Search for the cell housing the specified text and yield its (X, Y) center coordinate. 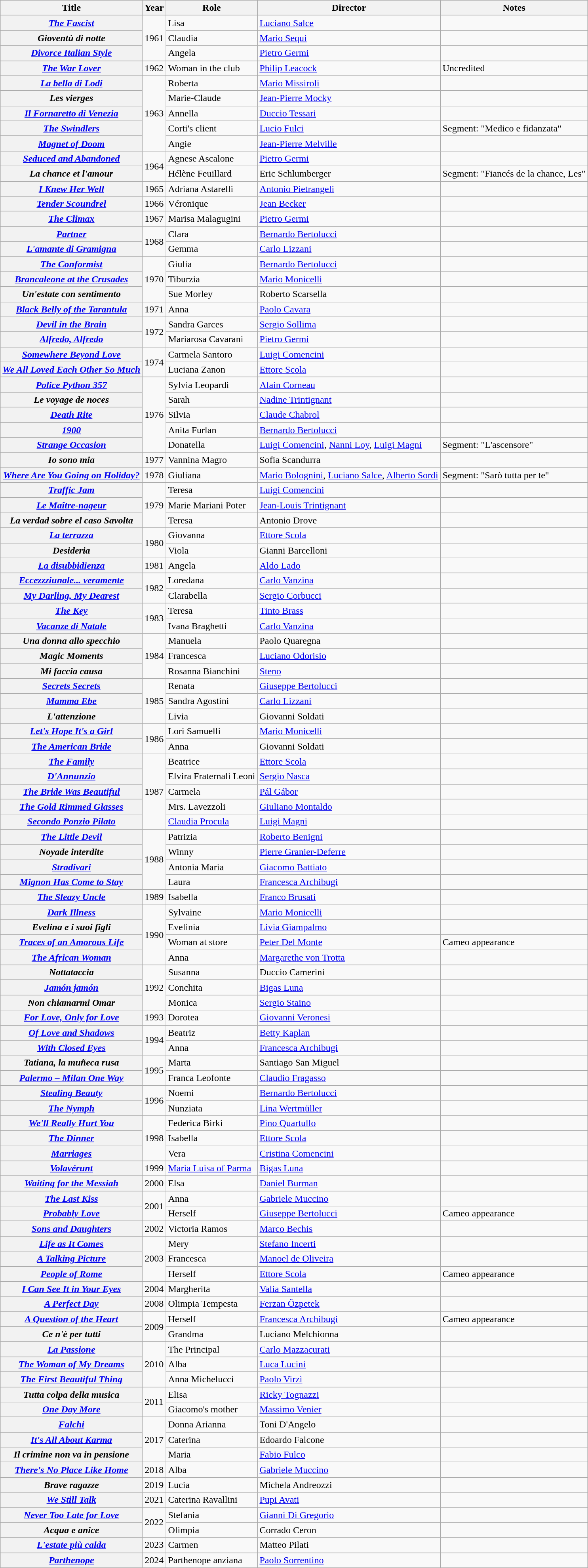
Divorce Italian Style (71, 53)
1988 (154, 859)
2018 (154, 1470)
Falchi (71, 1425)
The Bride Was Beautiful (71, 792)
Parthenope anziana (211, 1560)
For Love, Only for Love (71, 1018)
Giuliana (211, 475)
Evelinia (211, 927)
Jean-Pierre Melville (349, 143)
Marie Mariani Poter (211, 505)
The Sleazy Uncle (71, 897)
One Day More (71, 1410)
Lucio Fulci (349, 128)
Pál Gábor (349, 792)
With Closed Eyes (71, 1048)
The Dinner (71, 1138)
Giulia (211, 264)
The African Woman (71, 957)
A Perfect Day (71, 1304)
1995 (154, 1070)
Massimo Venier (349, 1410)
Magnet of Doom (71, 143)
La chance et l'amour (71, 173)
Victoria Ramos (211, 1229)
Sergio Sollima (349, 324)
Brancaleone at the Crusades (71, 279)
Mario Bolognini, Luciano Salce, Alberto Sordi (349, 475)
Luigi Comencini, Nanni Loy, Luigi Magni (349, 445)
Franco Brusati (349, 897)
Sylvaine (211, 912)
Corti's client (211, 128)
1980 (154, 543)
1900 (71, 430)
1971 (154, 309)
Acqua e anice (71, 1530)
Title (71, 8)
1985 (154, 701)
Paolo Quaregna (349, 641)
Segment: "Medico e fidanzata" (514, 128)
Sarah (211, 400)
Where Are You Going on Holiday? (71, 475)
The Family (71, 761)
Toni D'Angelo (349, 1425)
Steno (349, 671)
Claude Chabrol (349, 415)
1994 (154, 1040)
Jean-Pierre Mocky (349, 98)
Stealing Beauty (71, 1093)
Manoel de Oliveira (349, 1259)
Santiago San Miguel (349, 1063)
Roberto Scarsella (349, 294)
Magic Moments (71, 656)
Paolo Cavara (349, 309)
Luciano Odorisio (349, 656)
Strange Occasion (71, 445)
A Talking Picture (71, 1259)
La bella di Lodi (71, 83)
Viola (211, 550)
Anita Furlan (211, 430)
Luciana Zanon (211, 369)
2019 (154, 1485)
1961 (154, 38)
Notes (514, 8)
Pupi Avati (349, 1500)
Mery (211, 1244)
Antonio Pietrangeli (349, 189)
1970 (154, 279)
Nunziata (211, 1108)
The Little Devil (71, 837)
The First Beautiful Thing (71, 1379)
Susanna (211, 972)
Luca Lucini (349, 1364)
Caterina Ravallini (211, 1500)
I Can See It in Your Eyes (71, 1289)
The Woman of My Dreams (71, 1364)
Death Rite (71, 415)
Traffic Jam (71, 490)
Nadine Trintignant (349, 400)
Partner (71, 234)
Stradivari (71, 867)
Maria (211, 1455)
1963 (154, 113)
Giacomo's mother (211, 1410)
Uncredited (514, 68)
1990 (154, 934)
Secrets Secrets (71, 686)
1998 (154, 1138)
Jean Becker (349, 204)
Claudia Procula (211, 822)
2022 (154, 1522)
1999 (154, 1168)
Agnese Ascalone (211, 158)
Il Fornaretto di Venezia (71, 113)
Sue Morley (211, 294)
The Key (71, 611)
Parthenope (71, 1560)
2004 (154, 1289)
We All Loved Each Other So Much (71, 369)
Woman at store (211, 942)
Antonio Drove (349, 520)
La terrazza (71, 535)
Véronique (211, 204)
2011 (154, 1402)
Le voyage de noces (71, 400)
Stefania (211, 1515)
Black Belly of the Tarantula (71, 309)
Valia Santella (349, 1289)
Corrado Ceron (349, 1530)
Livia (211, 716)
1996 (154, 1100)
Palermo – Milan One Way (71, 1078)
Mario Sequi (349, 38)
1967 (154, 219)
Eccezzziunale... veramente (71, 580)
1972 (154, 332)
A Question of the Heart (71, 1319)
Elsa (211, 1184)
Giovanna (211, 535)
Ivana Braghetti (211, 626)
Lucia (211, 1485)
Fabio Fulco (349, 1455)
Vacanze di Natale (71, 626)
Evelina e i suoi figli (71, 927)
The Last Kiss (71, 1199)
My Darling, My Dearest (71, 596)
1978 (154, 475)
People of Rome (71, 1274)
1979 (154, 505)
L'amante di Gramigna (71, 249)
We Still Talk (71, 1500)
1965 (154, 189)
1987 (154, 792)
Sandra Garces (211, 324)
2024 (154, 1560)
Rosanna Bianchini (211, 671)
Mignon Has Come to Stay (71, 882)
Un'estate con sentimento (71, 294)
We'll Really Hurt You (71, 1123)
Eric Schlumberger (349, 173)
Matteo Pilati (349, 1545)
Volavérunt (71, 1168)
Anna Michelucci (211, 1379)
Noyade interdite (71, 852)
The Principal (211, 1349)
Ricky Tognazzi (349, 1394)
Police Python 357 (71, 384)
1983 (154, 618)
Clara (211, 234)
I Knew Her Well (71, 189)
The War Lover (71, 68)
Monica (211, 1003)
Alfredo, Alfredo (71, 339)
Carmela Santoro (211, 354)
Mariarosa Cavarani (211, 339)
Jamón jamón (71, 988)
Il crimine non va in pensione (71, 1455)
Elisa (211, 1394)
Tutta colpa della musica (71, 1394)
Roberta (211, 83)
Beatriz (211, 1033)
Cristina Comencini (349, 1153)
Sergio Corbucci (349, 596)
It's All About Karma (71, 1440)
Lori Samuelli (211, 731)
The Conformist (71, 264)
Luciano Salce (349, 23)
L'attenzione (71, 716)
1974 (154, 362)
Probably Love (71, 1214)
Stefano Incerti (349, 1244)
Manuela (211, 641)
The Nymph (71, 1108)
The Fascist (71, 23)
Donatella (211, 445)
Sandra Agostini (211, 701)
Margherita (211, 1289)
The Swindlers (71, 128)
Traces of an Amorous Life (71, 942)
Gemma (211, 249)
Sergio Nasca (349, 776)
Somewhere Beyond Love (71, 354)
Marie-Claude (211, 98)
Pino Quartullo (349, 1123)
Duccio Camerini (349, 972)
Sergio Staino (349, 1003)
1986 (154, 739)
Jean-Louis Trintignant (349, 505)
Dorotea (211, 1018)
Antonia Maria (211, 867)
Laura (211, 882)
Federica Birki (211, 1123)
Annella (211, 113)
2023 (154, 1545)
Clarabella (211, 596)
There's No Place Like Home (71, 1470)
Peter Del Monte (349, 942)
Silvia (211, 415)
1992 (154, 988)
Le Maître-nageur (71, 505)
Lina Wertmüller (349, 1108)
Luciano Melchionna (349, 1334)
Io sono mia (71, 460)
Una donna allo specchio (71, 641)
Donna Arianna (211, 1425)
Olimpia (211, 1530)
2001 (154, 1206)
Seduced and Abandoned (71, 158)
1993 (154, 1018)
1962 (154, 68)
Winny (211, 852)
1976 (154, 415)
Les vierges (71, 98)
Life as It Comes (71, 1244)
Hélène Feuillard (211, 173)
Alain Corneau (349, 384)
2000 (154, 1184)
Pierre Granier-Deferre (349, 852)
2009 (154, 1326)
Sylvia Leopardi (211, 384)
Angie (211, 143)
Woman in the club (211, 68)
Sofia Scandurra (349, 460)
Conchita (211, 988)
Dark Illness (71, 912)
L'estate più calda (71, 1545)
Margarethe von Trotta (349, 957)
Duccio Tessari (349, 113)
Carmen (211, 1545)
La verdad sobre el caso Savolta (71, 520)
1968 (154, 242)
La disubbidienza (71, 565)
Giacomo Battiato (349, 867)
Michela Andreozzi (349, 1485)
Non chiamarmi Omar (71, 1003)
Grandma (211, 1334)
2008 (154, 1304)
Never Too Late for Love (71, 1515)
Olimpia Tempesta (211, 1304)
Of Love and Shadows (71, 1033)
1989 (154, 897)
2010 (154, 1364)
1964 (154, 166)
Renata (211, 686)
Gioventù di notte (71, 38)
Mamma Ebe (71, 701)
Devil in the Brain (71, 324)
Mario Missiroli (349, 83)
Segment: "Sarò tutta per te" (514, 475)
Director (349, 8)
Loredana (211, 580)
La Passione (71, 1349)
Nottataccia (71, 972)
Claudio Fragasso (349, 1078)
Tinto Brass (349, 611)
Marriages (71, 1153)
The Climax (71, 219)
Luigi Magni (349, 822)
Elvira Fraternali Leoni (211, 776)
Philip Leacock (349, 68)
Gianni Barcelloni (349, 550)
Marco Bechis (349, 1229)
2003 (154, 1259)
The American Bride (71, 746)
Livia Giampalmo (349, 927)
Giuliano Montaldo (349, 807)
Vera (211, 1153)
Lisa (211, 23)
Let's Hope It's a Girl (71, 731)
Aldo Lado (349, 565)
Gianni Di Gregorio (349, 1515)
Beatrice (211, 761)
The Gold Rimmed Glasses (71, 807)
Secondo Ponzio Pilato (71, 822)
Tender Scoundrel (71, 204)
Brave ragazze (71, 1485)
1966 (154, 204)
D'Annunzio (71, 776)
Betty Kaplan (349, 1033)
2017 (154, 1440)
Role (211, 8)
Carmela (211, 792)
Desideria (71, 550)
Edoardo Falcone (349, 1440)
Daniel Burman (349, 1184)
1984 (154, 656)
Tatiana, la muñeca rusa (71, 1063)
1982 (154, 588)
Claudia (211, 38)
Franca Leofonte (211, 1078)
Tiburzia (211, 279)
2021 (154, 1500)
Mi faccia causa (71, 671)
Ce n'è per tutti (71, 1334)
Giovanni Veronesi (349, 1018)
Carlo Mazzacurati (349, 1349)
Marta (211, 1063)
Marisa Malagugini (211, 219)
Year (154, 8)
Segment: "L'ascensore" (514, 445)
Adriana Astarelli (211, 189)
Ferzan Özpetek (349, 1304)
Mrs. Lavezzoli (211, 807)
Paolo Virzì (349, 1379)
Patrizia (211, 837)
2002 (154, 1229)
Roberto Benigni (349, 837)
1977 (154, 460)
1981 (154, 565)
Maria Luisa of Parma (211, 1168)
Paolo Sorrentino (349, 1560)
Waiting for the Messiah (71, 1184)
Segment: "Fiancés de la chance, Les" (514, 173)
Vannina Magro (211, 460)
Caterina (211, 1440)
Noemi (211, 1093)
Sons and Daughters (71, 1229)
